Output the (x, y) coordinate of the center of the cell containing the given text.  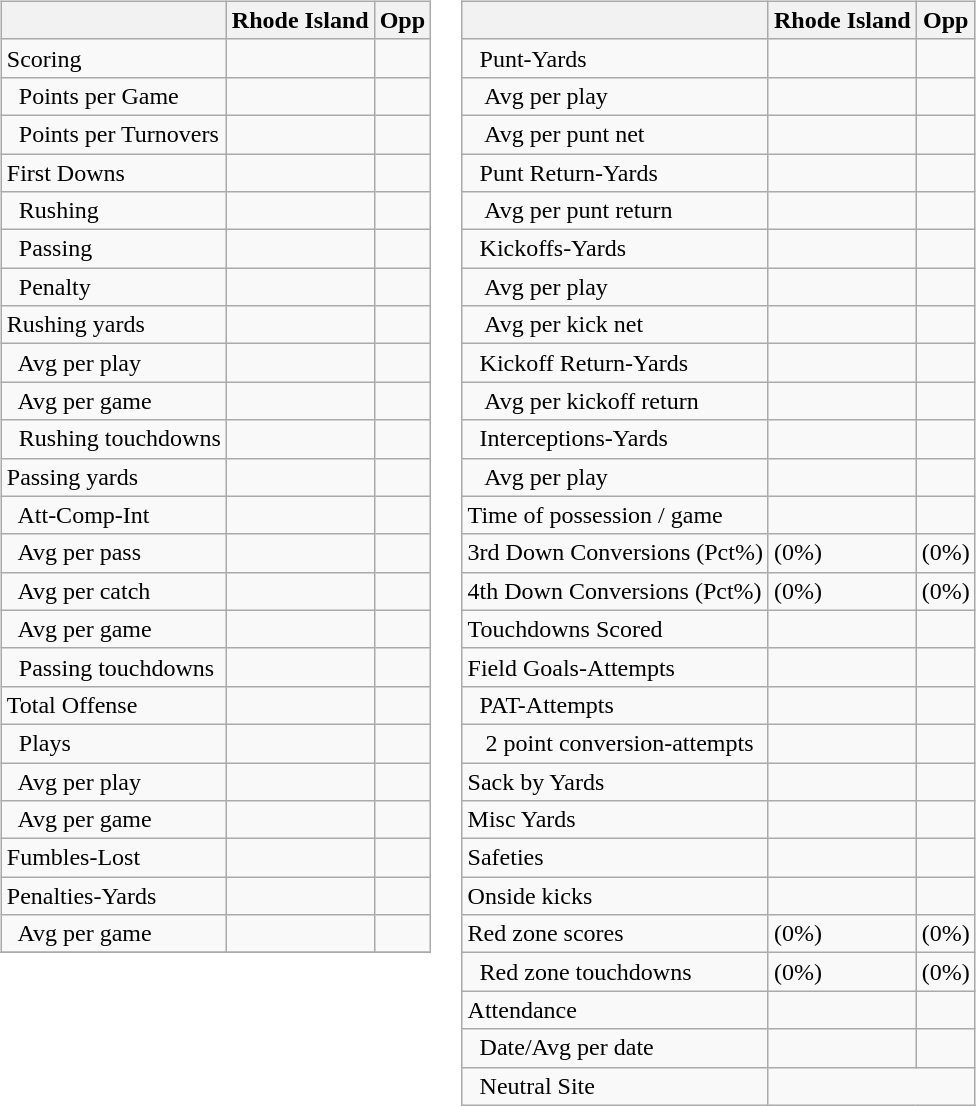
Red zone scores (615, 934)
2 point conversion-attempts (615, 743)
Rushing yards (114, 325)
Onside kicks (615, 896)
Date/Avg per date (615, 1048)
Sack by Yards (615, 781)
Penalties-Yards (114, 896)
Safeties (615, 858)
Kickoff Return-Yards (615, 363)
4th Down Conversions (Pct%) (615, 591)
Attendance (615, 1010)
Misc Yards (615, 820)
Avg per kick net (615, 325)
Rushing touchdowns (114, 439)
Att-Comp-Int (114, 515)
Passing (114, 249)
Red zone touchdowns (615, 972)
Punt Return-Yards (615, 173)
Points per Game (114, 96)
Rushing (114, 211)
Kickoffs-Yards (615, 249)
Passing yards (114, 477)
Passing touchdowns (114, 667)
Scoring (114, 58)
Time of possession / game (615, 515)
Punt-Yards (615, 58)
Interceptions-Yards (615, 439)
First Downs (114, 173)
Avg per kickoff return (615, 401)
Avg per punt net (615, 134)
Fumbles-Lost (114, 858)
Neutral Site (615, 1086)
Points per Turnovers (114, 134)
Total Offense (114, 705)
Avg per punt return (615, 211)
PAT-Attempts (615, 705)
3rd Down Conversions (Pct%) (615, 553)
Touchdowns Scored (615, 629)
Field Goals-Attempts (615, 667)
Avg per catch (114, 591)
Plays (114, 743)
Avg per pass (114, 553)
Penalty (114, 287)
